From the cell containing the given text, extract its center point as [x, y] coordinate. 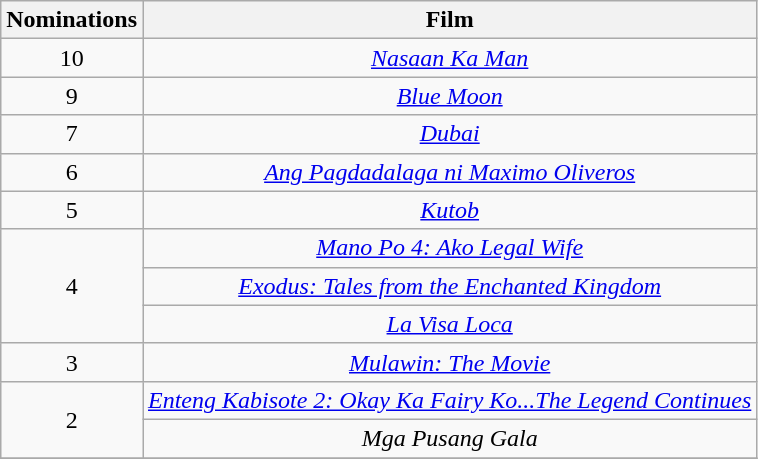
Enteng Kabisote 2: Okay Ka Fairy Ko...The Legend Continues [449, 400]
3 [72, 362]
7 [72, 134]
10 [72, 58]
Nominations [72, 20]
Nasaan Ka Man [449, 58]
Mulawin: The Movie [449, 362]
Mga Pusang Gala [449, 438]
Film [449, 20]
5 [72, 210]
Kutob [449, 210]
Ang Pagdadalaga ni Maximo Oliveros [449, 172]
La Visa Loca [449, 324]
Blue Moon [449, 96]
6 [72, 172]
Exodus: Tales from the Enchanted Kingdom [449, 286]
2 [72, 419]
Mano Po 4: Ako Legal Wife [449, 248]
4 [72, 286]
9 [72, 96]
Dubai [449, 134]
